Locate the cell with the specified text and output its [X, Y] center coordinate. 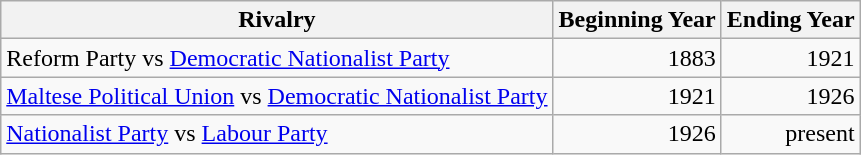
Rivalry [277, 20]
1883 [637, 58]
Beginning Year [637, 20]
Maltese Political Union vs Democratic Nationalist Party [277, 96]
present [790, 134]
Nationalist Party vs Labour Party [277, 134]
Reform Party vs Democratic Nationalist Party [277, 58]
Ending Year [790, 20]
